Locate the cell with the specified text and output its [X, Y] center coordinate. 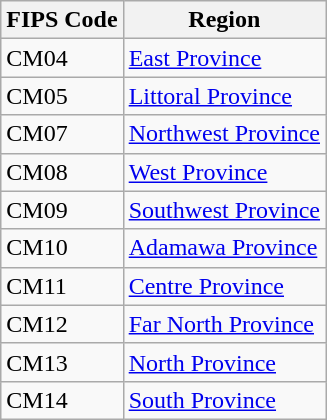
CM11 [62, 286]
CM08 [62, 172]
CM05 [62, 96]
Southwest Province [224, 210]
CM09 [62, 210]
FIPS Code [62, 20]
CM14 [62, 400]
East Province [224, 58]
CM07 [62, 134]
Northwest Province [224, 134]
North Province [224, 362]
CM12 [62, 324]
CM10 [62, 248]
Far North Province [224, 324]
CM04 [62, 58]
Adamawa Province [224, 248]
Littoral Province [224, 96]
Region [224, 20]
Centre Province [224, 286]
West Province [224, 172]
South Province [224, 400]
CM13 [62, 362]
